Find where the given text appears and provide that cell's center as [x, y] coordinate. 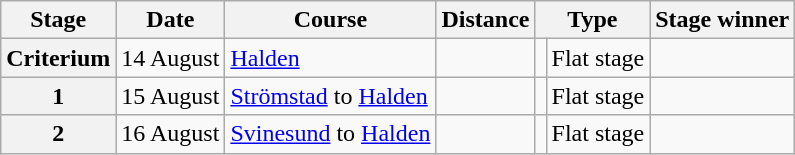
Stage [58, 20]
Svinesund to Halden [330, 134]
Strömstad to Halden [330, 96]
15 August [170, 96]
Criterium [58, 58]
Course [330, 20]
16 August [170, 134]
Type [592, 20]
Date [170, 20]
Halden [330, 58]
14 August [170, 58]
Distance [486, 20]
Stage winner [722, 20]
1 [58, 96]
2 [58, 134]
